From the cell containing the given text, extract its center point as [X, Y] coordinate. 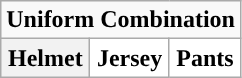
Jersey [130, 58]
Helmet [46, 58]
Pants [204, 58]
Uniform Combination [121, 20]
